Provide the [X, Y] coordinate of the cell's center where the given text is located.  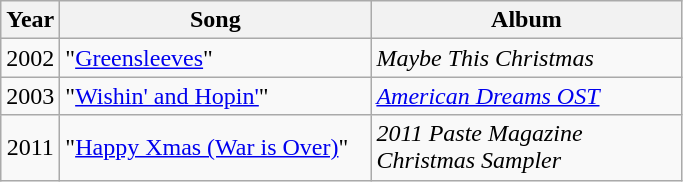
Album [526, 20]
2003 [30, 96]
"Wishin' and Hopin'" [216, 96]
Song [216, 20]
Year [30, 20]
2002 [30, 58]
"Greensleeves" [216, 58]
"Happy Xmas (War is Over)" [216, 148]
2011 Paste Magazine Christmas Sampler [526, 148]
Maybe This Christmas [526, 58]
2011 [30, 148]
American Dreams OST [526, 96]
